Locate the cell with the specified text and output its (x, y) center coordinate. 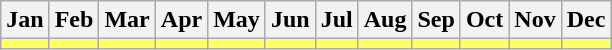
Apr (181, 20)
Sep (436, 20)
Dec (586, 20)
Nov (535, 20)
Jul (336, 20)
Jan (25, 20)
Feb (74, 20)
Mar (127, 20)
Jun (290, 20)
Aug (385, 20)
Oct (484, 20)
May (237, 20)
